From the cell containing the given text, extract its center point as [x, y] coordinate. 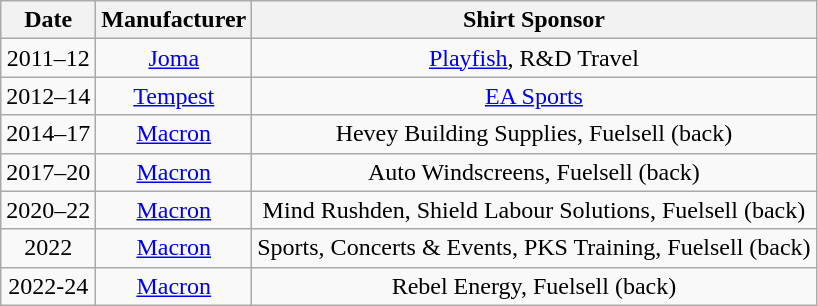
EA Sports [534, 96]
Rebel Energy, Fuelsell (back) [534, 286]
2014–17 [48, 134]
Mind Rushden, Shield Labour Solutions, Fuelsell (back) [534, 210]
Joma [174, 58]
2022 [48, 248]
2017–20 [48, 172]
Tempest [174, 96]
Auto Windscreens, Fuelsell (back) [534, 172]
2022-24 [48, 286]
2020–22 [48, 210]
Playfish, R&D Travel [534, 58]
Sports, Concerts & Events, PKS Training, Fuelsell (back) [534, 248]
Shirt Sponsor [534, 20]
2011–12 [48, 58]
Hevey Building Supplies, Fuelsell (back) [534, 134]
Date [48, 20]
2012–14 [48, 96]
Manufacturer [174, 20]
